Find where the given text appears and provide that cell's center as [x, y] coordinate. 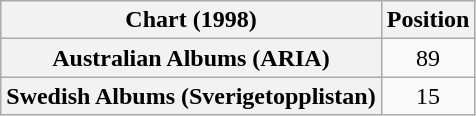
89 [428, 58]
Swedish Albums (Sverigetopplistan) [191, 96]
Chart (1998) [191, 20]
Australian Albums (ARIA) [191, 58]
15 [428, 96]
Position [428, 20]
